Find where the given text appears and provide that cell's center as (X, Y) coordinate. 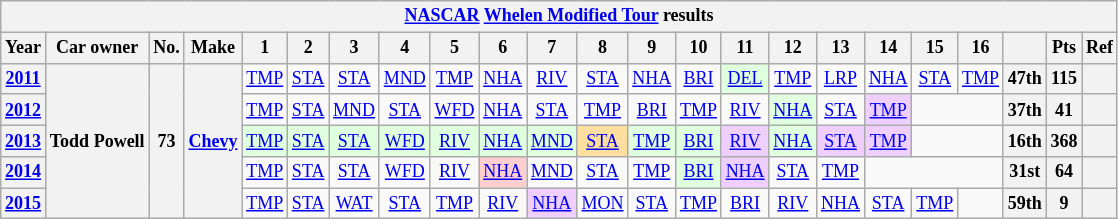
Todd Powell (97, 141)
115 (1064, 78)
2011 (24, 78)
11 (745, 48)
41 (1064, 110)
368 (1064, 140)
7 (552, 48)
Car owner (97, 48)
16 (981, 48)
37th (1024, 110)
2014 (24, 172)
4 (404, 48)
Make (213, 48)
5 (454, 48)
Ref (1100, 48)
Year (24, 48)
2013 (24, 140)
14 (888, 48)
8 (602, 48)
1 (265, 48)
73 (166, 141)
59th (1024, 204)
16th (1024, 140)
MON (602, 204)
2 (308, 48)
Pts (1064, 48)
WAT (354, 204)
6 (503, 48)
10 (699, 48)
2012 (24, 110)
NASCAR Whelen Modified Tour results (560, 16)
Chevy (213, 141)
LRP (841, 78)
DEL (745, 78)
15 (935, 48)
3 (354, 48)
2015 (24, 204)
12 (793, 48)
64 (1064, 172)
47th (1024, 78)
13 (841, 48)
31st (1024, 172)
No. (166, 48)
